Capture the cell that displays the provided text and extract its [X, Y] central coordinate. 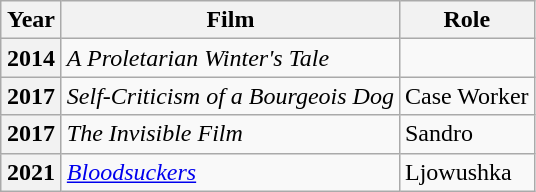
2021 [32, 172]
Ljowushka [466, 172]
The Invisible Film [230, 134]
A Proletarian Winter's Tale [230, 58]
Bloodsuckers [230, 172]
Case Worker [466, 96]
Role [466, 20]
Sandro [466, 134]
Self-Criticism of a Bourgeois Dog [230, 96]
Film [230, 20]
Year [32, 20]
2014 [32, 58]
